Locate the cell with the specified text and output its [x, y] center coordinate. 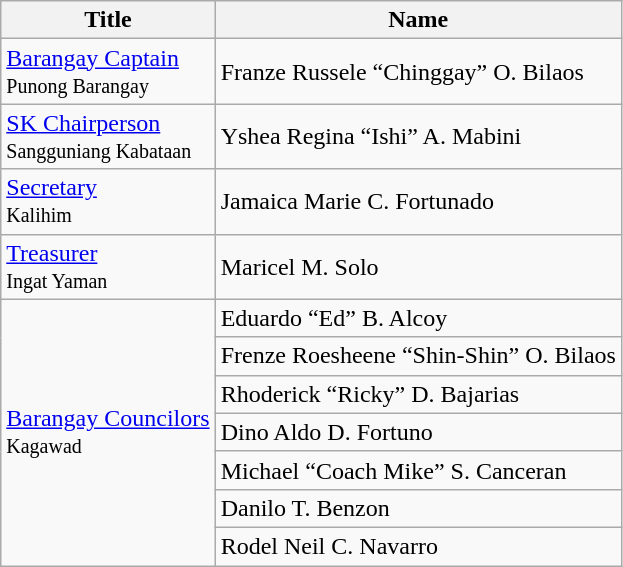
Yshea Regina “Ishi” A. Mabini [418, 136]
Eduardo “Ed” B. Alcoy [418, 318]
Maricel M. Solo [418, 266]
SecretaryKalihim [108, 202]
Rodel Neil C. Navarro [418, 546]
Dino Aldo D. Fortuno [418, 432]
Name [418, 20]
Rhoderick “Ricky” D. Bajarias [418, 394]
Barangay CaptainPunong Barangay [108, 72]
Barangay CouncilorsKagawad [108, 432]
Michael “Coach Mike” S. Canceran [418, 470]
Title [108, 20]
Jamaica Marie C. Fortunado [418, 202]
TreasurerIngat Yaman [108, 266]
Danilo T. Benzon [418, 508]
Frenze Roesheene “Shin-Shin” O. Bilaos [418, 356]
Franze Russele “Chinggay” O. Bilaos [418, 72]
SK ChairpersonSangguniang Kabataan [108, 136]
